Determine the (X, Y) coordinate at the center of the cell enclosing the given text.  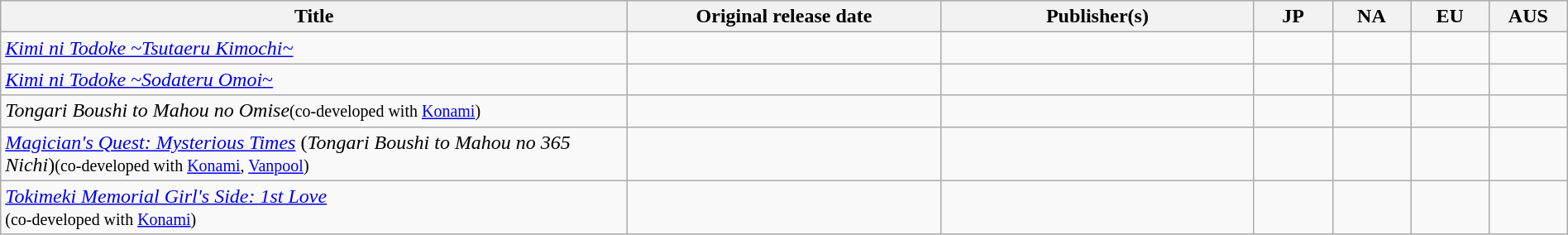
Title (314, 17)
Magician's Quest: Mysterious Times (Tongari Boushi to Mahou no 365 Nichi)(co-developed with Konami, Vanpool) (314, 154)
Original release date (784, 17)
NA (1371, 17)
Tokimeki Memorial Girl's Side: 1st Love(co-developed with Konami) (314, 207)
Publisher(s) (1097, 17)
JP (1293, 17)
Kimi ni Todoke ~Sodateru Omoi~ (314, 79)
AUS (1528, 17)
Kimi ni Todoke ~Tsutaeru Kimochi~ (314, 48)
EU (1451, 17)
Tongari Boushi to Mahou no Omise(co-developed with Konami) (314, 111)
